Return the [x, y] coordinate for the center point of the cell that contains the specified text.  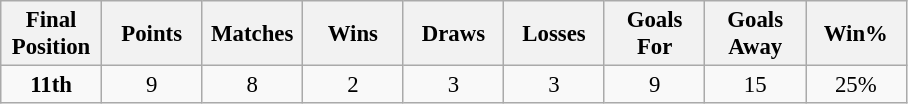
15 [756, 85]
11th [52, 85]
Win% [856, 34]
Final Position [52, 34]
Draws [454, 34]
Losses [554, 34]
Goals For [654, 34]
Points [152, 34]
Matches [252, 34]
2 [354, 85]
Wins [354, 34]
25% [856, 85]
8 [252, 85]
Goals Away [756, 34]
